Return (x, y) of the center of cell containing provided text 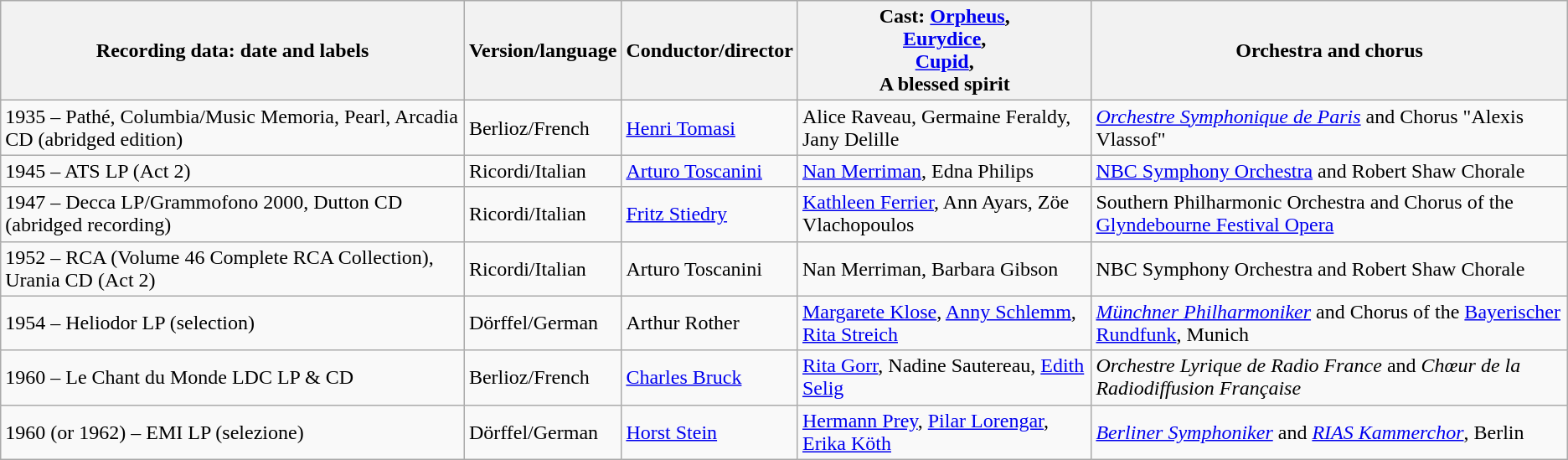
Orchestra and chorus (1329, 50)
Kathleen Ferrier, Ann Ayars, Zöe Vlachopoulos (944, 214)
Orchestre Symphonique de Paris and Chorus "Alexis Vlassof" (1329, 127)
Nan Merriman, Barbara Gibson (944, 268)
Version/language (543, 50)
1954 – Heliodor LP (selection) (233, 323)
Orchestre Lyrique de Radio France and Chœur de la Radiodiffusion Française (1329, 377)
Henri Tomasi (710, 127)
1952 – RCA (Volume 46 Complete RCA Collection), Urania CD (Act 2) (233, 268)
1960 – Le Chant du Monde LDC LP & CD (233, 377)
Arthur Rother (710, 323)
Nan Merriman, Edna Philips (944, 171)
Berliner Symphoniker and RIAS Kammerchor, Berlin (1329, 432)
Conductor/director (710, 50)
Hermann Prey, Pilar Lorengar, Erika Köth (944, 432)
1945 – ATS LP (Act 2) (233, 171)
Cast: Orpheus,Eurydice,Cupid,A blessed spirit (944, 50)
Rita Gorr, Nadine Sautereau, Edith Selig (944, 377)
Charles Bruck (710, 377)
Horst Stein (710, 432)
1947 – Decca LP/Grammofono 2000, Dutton CD (abridged recording) (233, 214)
Margarete Klose, Anny Schlemm, Rita Streich (944, 323)
Alice Raveau, Germaine Feraldy, Jany Delille (944, 127)
Fritz Stiedry (710, 214)
Southern Philharmonic Orchestra and Chorus of the Glyndebourne Festival Opera (1329, 214)
Recording data: date and labels (233, 50)
1935 – Pathé, Columbia/Music Memoria, Pearl, Arcadia CD (abridged edition) (233, 127)
Münchner Philharmoniker and Chorus of the Bayerischer Rundfunk, Munich (1329, 323)
1960 (or 1962) – EMI LP (selezione) (233, 432)
